For the text-containing cell, return its midpoint in [x, y] coordinate format. 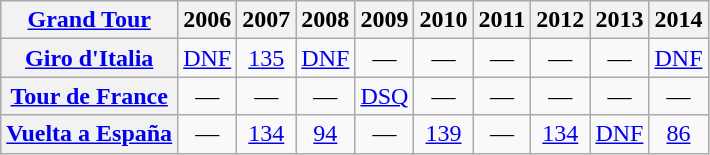
94 [326, 134]
2011 [502, 20]
Giro d'Italia [90, 58]
2014 [678, 20]
2012 [560, 20]
2007 [266, 20]
86 [678, 134]
135 [266, 58]
2008 [326, 20]
Tour de France [90, 96]
2010 [444, 20]
2006 [208, 20]
2013 [620, 20]
Grand Tour [90, 20]
Vuelta a España [90, 134]
139 [444, 134]
DSQ [384, 96]
2009 [384, 20]
